Pinpoint the cell where the given text exists, returning its (x, y) midpoint coordinate. 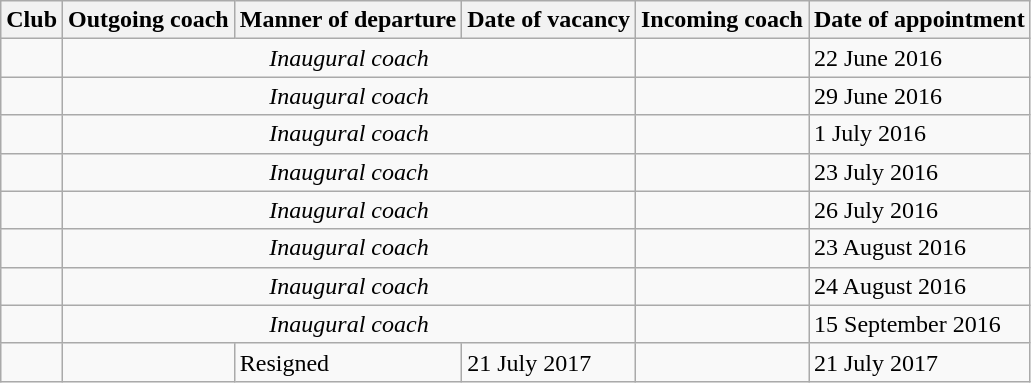
Date of vacancy (549, 20)
23 July 2016 (919, 172)
Date of appointment (919, 20)
Club (32, 20)
29 June 2016 (919, 96)
22 June 2016 (919, 58)
26 July 2016 (919, 210)
Manner of departure (348, 20)
Resigned (348, 362)
Incoming coach (722, 20)
15 September 2016 (919, 324)
1 July 2016 (919, 134)
24 August 2016 (919, 286)
Outgoing coach (149, 20)
23 August 2016 (919, 248)
